Find where the given text appears and provide that cell's center as (x, y) coordinate. 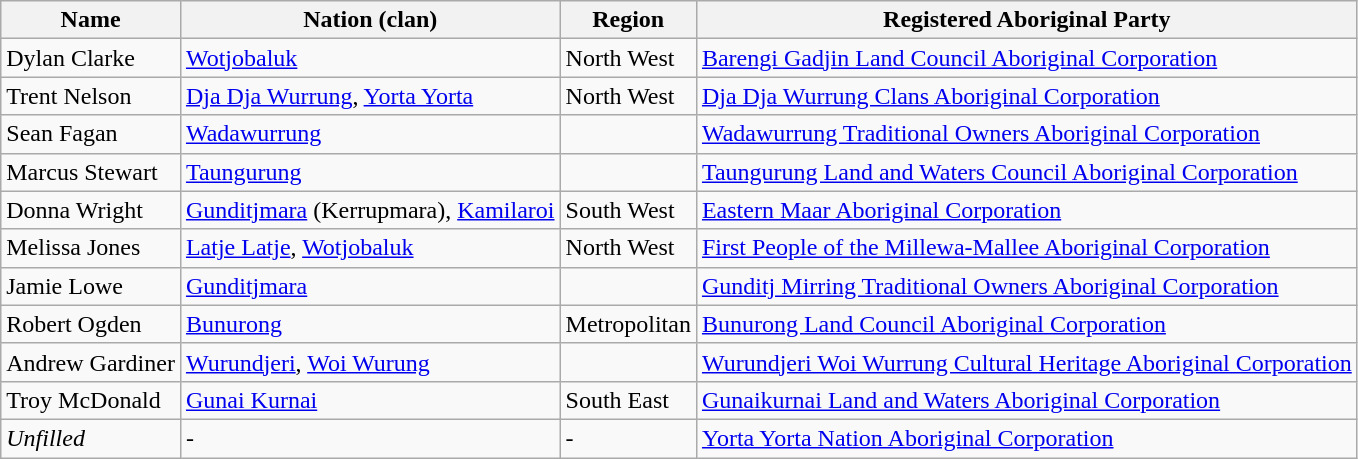
Robert Ogden (91, 324)
Unfilled (91, 438)
Gunditjmara (370, 286)
Yorta Yorta Nation Aboriginal Corporation (1026, 438)
Melissa Jones (91, 248)
Dja Dja Wurrung, Yorta Yorta (370, 96)
Bunurong (370, 324)
Wadawurrung (370, 134)
Name (91, 20)
Donna Wright (91, 210)
Gunditjmara (Kerrupmara), Kamilaroi (370, 210)
Registered Aboriginal Party (1026, 20)
Trent Nelson (91, 96)
Andrew Gardiner (91, 362)
Troy McDonald (91, 400)
Jamie Lowe (91, 286)
Sean Fagan (91, 134)
Region (628, 20)
Taungurung Land and Waters Council Aboriginal Corporation (1026, 172)
Taungurung (370, 172)
Barengi Gadjin Land Council Aboriginal Corporation (1026, 58)
South East (628, 400)
Metropolitan (628, 324)
Gunai Kurnai (370, 400)
Latje Latje, Wotjobaluk (370, 248)
Wotjobaluk (370, 58)
Nation (clan) (370, 20)
Marcus Stewart (91, 172)
Wurundjeri, Woi Wurung (370, 362)
Gunaikurnai Land and Waters Aboriginal Corporation (1026, 400)
Dylan Clarke (91, 58)
Gunditj Mirring Traditional Owners Aboriginal Corporation (1026, 286)
Eastern Maar Aboriginal Corporation (1026, 210)
Wadawurrung Traditional Owners Aboriginal Corporation (1026, 134)
Dja Dja Wurrung Clans Aboriginal Corporation (1026, 96)
Bunurong Land Council Aboriginal Corporation (1026, 324)
First People of the Millewa-Mallee Aboriginal Corporation (1026, 248)
South West (628, 210)
Wurundjeri Woi Wurrung Cultural Heritage Aboriginal Corporation (1026, 362)
